Pinpoint the cell where the given text exists, returning its (X, Y) midpoint coordinate. 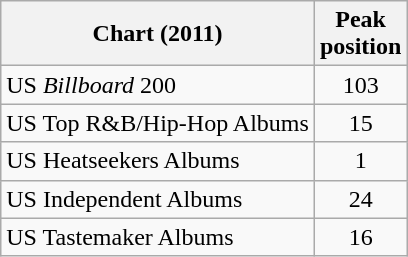
US Independent Albums (158, 199)
US Tastemaker Albums (158, 237)
103 (360, 85)
1 (360, 161)
24 (360, 199)
US Billboard 200 (158, 85)
15 (360, 123)
Peakposition (360, 34)
Chart (2011) (158, 34)
US Heatseekers Albums (158, 161)
16 (360, 237)
US Top R&B/Hip-Hop Albums (158, 123)
